Search for the cell housing the specified text and yield its (X, Y) center coordinate. 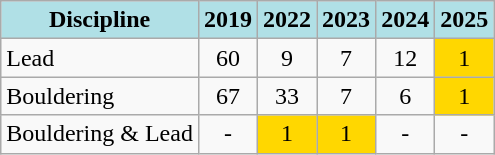
6 (406, 96)
Bouldering (100, 96)
12 (406, 58)
Discipline (100, 20)
2023 (346, 20)
2022 (288, 20)
Lead (100, 58)
2025 (464, 20)
2024 (406, 20)
9 (288, 58)
2019 (228, 20)
67 (228, 96)
Bouldering & Lead (100, 134)
60 (228, 58)
33 (288, 96)
